For the text-containing cell, return its midpoint in (X, Y) coordinate format. 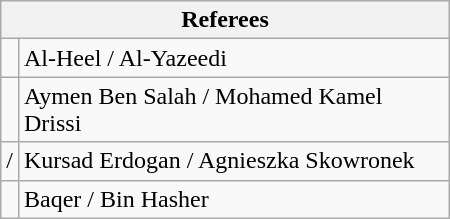
Baqer / Bin Hasher (234, 199)
Referees (225, 20)
Kursad Erdogan / Agnieszka Skowronek (234, 161)
/ (10, 161)
Aymen Ben Salah / Mohamed Kamel Drissi (234, 110)
Al-Heel / Al-Yazeedi (234, 58)
